Search for the cell housing the specified text and yield its (X, Y) center coordinate. 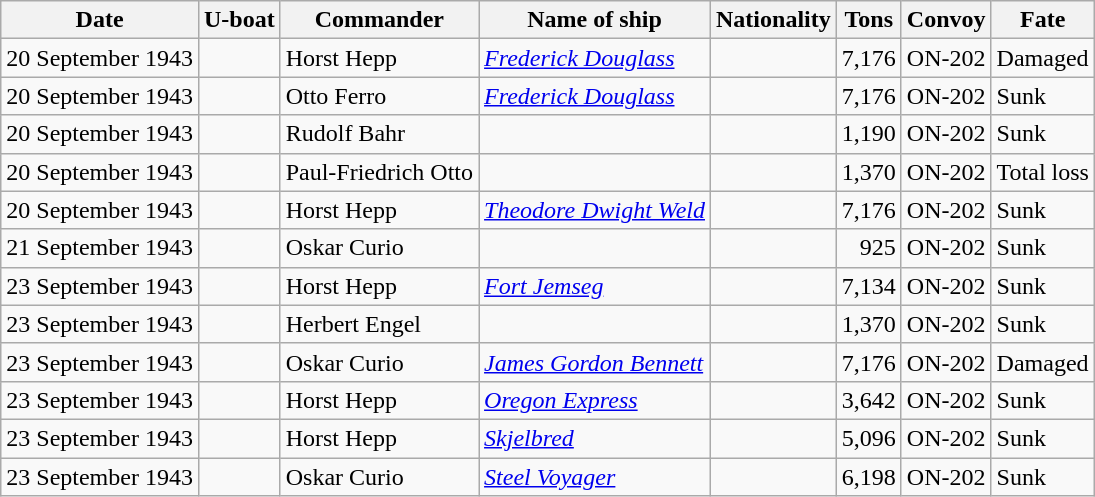
Herbert Engel (379, 324)
1,190 (868, 134)
Date (100, 20)
21 September 1943 (100, 248)
3,642 (868, 400)
Nationality (774, 20)
Fort Jemseg (595, 286)
7,134 (868, 286)
U-boat (239, 20)
Theodore Dwight Weld (595, 210)
Paul-Friedrich Otto (379, 172)
Convoy (946, 20)
6,198 (868, 477)
Otto Ferro (379, 96)
Tons (868, 20)
Oregon Express (595, 400)
925 (868, 248)
Rudolf Bahr (379, 134)
Total loss (1042, 172)
Name of ship (595, 20)
Steel Voyager (595, 477)
Skjelbred (595, 438)
James Gordon Bennett (595, 362)
Commander (379, 20)
5,096 (868, 438)
Fate (1042, 20)
